Search for the cell housing the specified text and yield its (x, y) center coordinate. 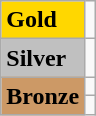
Silver (43, 58)
Bronze (43, 96)
Gold (43, 20)
